Search for the cell housing the specified text and yield its [X, Y] center coordinate. 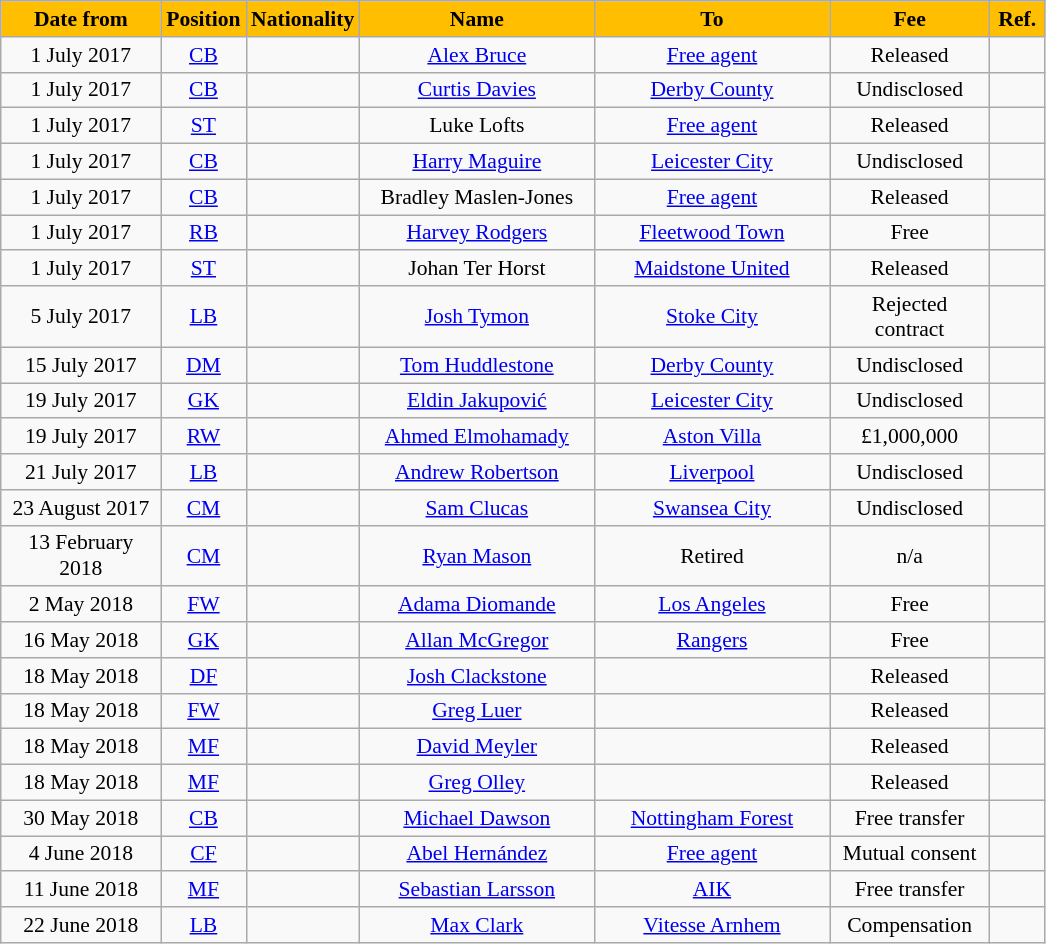
CF [204, 854]
n/a [910, 556]
23 August 2017 [81, 508]
RB [204, 233]
AIK [712, 890]
To [712, 19]
Curtis Davies [476, 90]
Adama Diomande [476, 605]
Greg Olley [476, 783]
5 July 2017 [81, 316]
Aston Villa [712, 437]
RW [204, 437]
Position [204, 19]
Nottingham Forest [712, 818]
Compensation [910, 925]
Swansea City [712, 508]
Luke Lofts [476, 126]
Los Angeles [712, 605]
Ryan Mason [476, 556]
Date from [81, 19]
DF [204, 676]
Mutual consent [910, 854]
21 July 2017 [81, 472]
Nationality [302, 19]
Josh Tymon [476, 316]
Ref. [1018, 19]
Sebastian Larsson [476, 890]
Andrew Robertson [476, 472]
30 May 2018 [81, 818]
Fleetwood Town [712, 233]
Rejected contract [910, 316]
Fee [910, 19]
Maidstone United [712, 269]
Stoke City [712, 316]
Allan McGregor [476, 640]
Greg Luer [476, 711]
£1,000,000 [910, 437]
Name [476, 19]
Josh Clackstone [476, 676]
Liverpool [712, 472]
Max Clark [476, 925]
Tom Huddlestone [476, 365]
Sam Clucas [476, 508]
Vitesse Arnhem [712, 925]
Harvey Rodgers [476, 233]
David Meyler [476, 747]
Bradley Maslen-Jones [476, 197]
Ahmed Elmohamady [476, 437]
DM [204, 365]
Harry Maguire [476, 162]
11 June 2018 [81, 890]
Eldin Jakupović [476, 401]
Michael Dawson [476, 818]
15 July 2017 [81, 365]
Abel Hernández [476, 854]
4 June 2018 [81, 854]
2 May 2018 [81, 605]
16 May 2018 [81, 640]
22 June 2018 [81, 925]
Rangers [712, 640]
Johan Ter Horst [476, 269]
13 February 2018 [81, 556]
Retired [712, 556]
Alex Bruce [476, 55]
